Detect which cell encompasses the target text, then output its (X, Y) center coordinate. 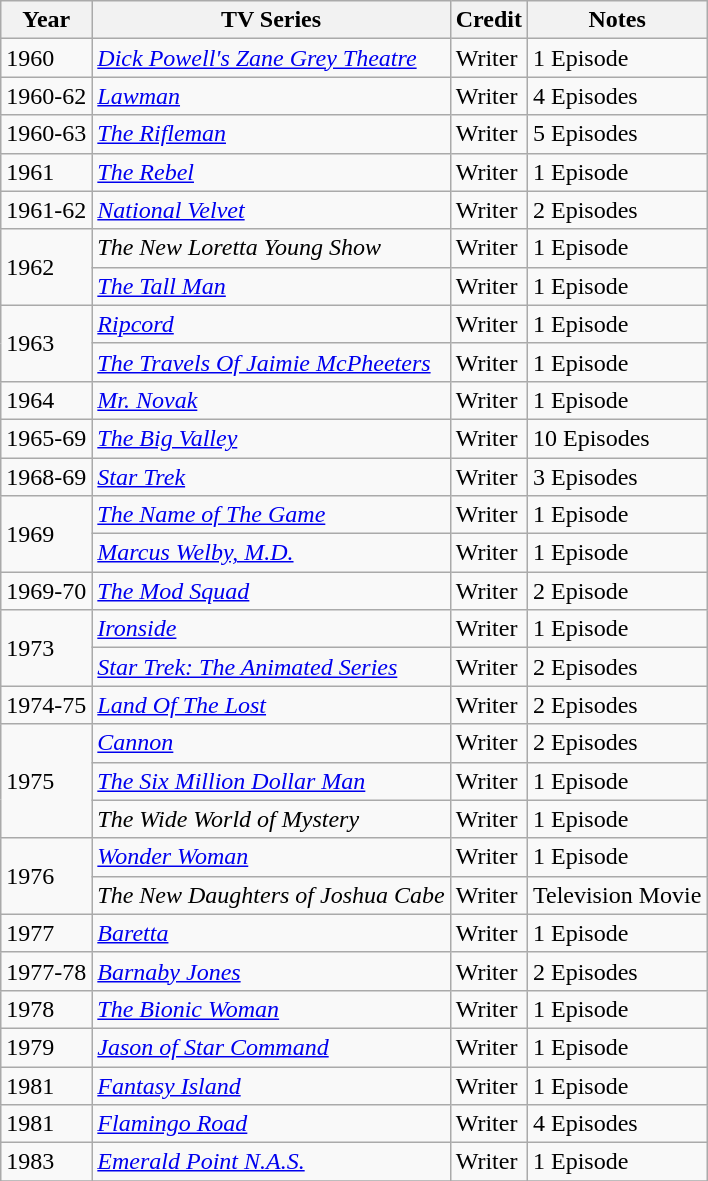
TV Series (271, 20)
1960 (46, 58)
Baretta (271, 933)
The Wide World of Mystery (271, 819)
1963 (46, 343)
Fantasy Island (271, 1085)
The New Daughters of Joshua Cabe (271, 895)
1960-63 (46, 134)
3 Episodes (616, 477)
Television Movie (616, 895)
1961-62 (46, 210)
Credit (488, 20)
The Rifleman (271, 134)
Flamingo Road (271, 1124)
Notes (616, 20)
1969 (46, 534)
The Name of The Game (271, 515)
The New Loretta Young Show (271, 248)
Mr. Novak (271, 400)
1964 (46, 400)
Year (46, 20)
1983 (46, 1162)
1975 (46, 781)
1965-69 (46, 438)
Dick Powell's Zane Grey Theatre (271, 58)
1977-78 (46, 971)
Emerald Point N.A.S. (271, 1162)
The Six Million Dollar Man (271, 781)
The Rebel (271, 172)
Barnaby Jones (271, 971)
1974-75 (46, 705)
The Bionic Woman (271, 1009)
Land Of The Lost (271, 705)
Ironside (271, 629)
1961 (46, 172)
The Big Valley (271, 438)
1977 (46, 933)
1976 (46, 876)
1979 (46, 1047)
1968-69 (46, 477)
1962 (46, 267)
1973 (46, 648)
1969-70 (46, 591)
1960-62 (46, 96)
Lawman (271, 96)
Marcus Welby, M.D. (271, 553)
Cannon (271, 743)
5 Episodes (616, 134)
The Tall Man (271, 286)
Jason of Star Command (271, 1047)
Star Trek (271, 477)
10 Episodes (616, 438)
The Mod Squad (271, 591)
Wonder Woman (271, 857)
Star Trek: The Animated Series (271, 667)
Ripcord (271, 324)
The Travels Of Jaimie McPheeters (271, 362)
1978 (46, 1009)
National Velvet (271, 210)
2 Episode (616, 591)
